Pinpoint the cell where the given text exists, returning its [X, Y] midpoint coordinate. 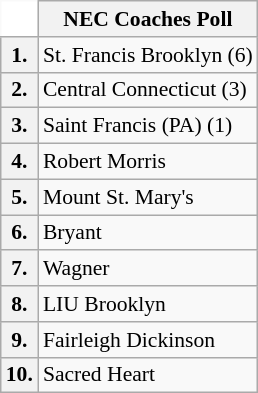
Mount St. Mary's [148, 197]
6. [20, 233]
Bryant [148, 233]
3. [20, 126]
9. [20, 340]
Saint Francis (PA) (1) [148, 126]
St. Francis Brooklyn (6) [148, 55]
4. [20, 162]
5. [20, 197]
10. [20, 375]
Fairleigh Dickinson [148, 340]
NEC Coaches Poll [148, 19]
Robert Morris [148, 162]
Central Connecticut (3) [148, 90]
8. [20, 304]
1. [20, 55]
Wagner [148, 269]
LIU Brooklyn [148, 304]
7. [20, 269]
Sacred Heart [148, 375]
2. [20, 90]
